Identify which cell holds the provided text, then report its [X, Y] central coordinate. 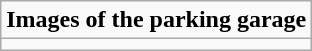
Images of the parking garage [156, 20]
